Return the (x, y) coordinate for the center point of the cell that contains the specified text.  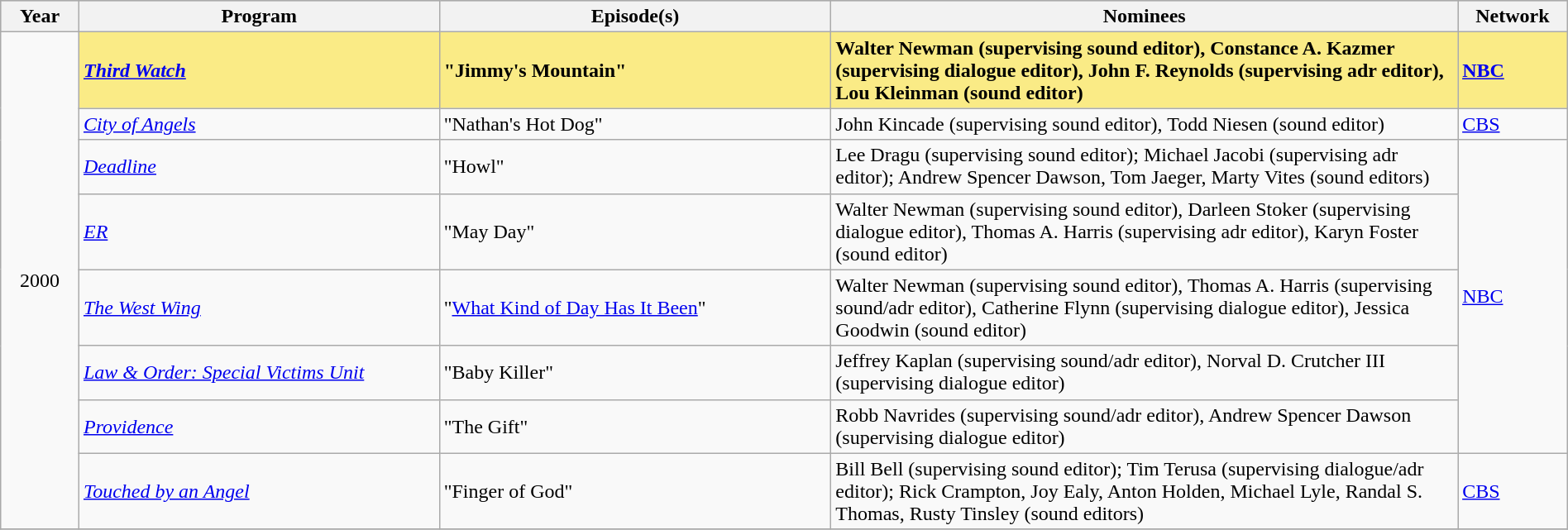
"The Gift" (635, 427)
City of Angels (259, 124)
"Jimmy's Mountain" (635, 70)
The West Wing (259, 308)
Network (1513, 17)
"Howl" (635, 167)
"Finger of God" (635, 491)
Law & Order: Special Victims Unit (259, 372)
Lee Dragu (supervising sound editor); Michael Jacobi (supervising adr editor); Andrew Spencer Dawson, Tom Jaeger, Marty Vites (sound editors) (1145, 167)
"What Kind of Day Has It Been" (635, 308)
Nominees (1145, 17)
Episode(s) (635, 17)
"May Day" (635, 232)
Providence (259, 427)
ER (259, 232)
Third Watch (259, 70)
Deadline (259, 167)
"Nathan's Hot Dog" (635, 124)
Touched by an Angel (259, 491)
Program (259, 17)
"Baby Killer" (635, 372)
Jeffrey Kaplan (supervising sound/adr editor), Norval D. Crutcher III (supervising dialogue editor) (1145, 372)
2000 (40, 281)
Robb Navrides (supervising sound/adr editor), Andrew Spencer Dawson (supervising dialogue editor) (1145, 427)
Year (40, 17)
John Kincade (supervising sound editor), Todd Niesen (sound editor) (1145, 124)
